Detect which cell encompasses the target text, then output its (x, y) center coordinate. 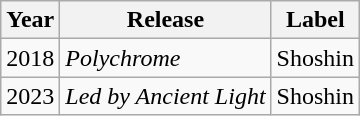
Polychrome (166, 58)
Release (166, 20)
Label (315, 20)
2018 (30, 58)
Year (30, 20)
Led by Ancient Light (166, 96)
2023 (30, 96)
